Provide the [x, y] coordinate of the cell's center where the given text is located.  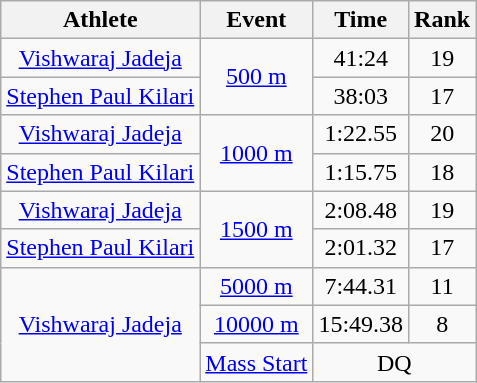
1:15.75 [361, 172]
5000 m [256, 286]
7:44.31 [361, 286]
Event [256, 20]
DQ [394, 362]
20 [442, 134]
1:22.55 [361, 134]
Mass Start [256, 362]
15:49.38 [361, 324]
500 m [256, 77]
38:03 [361, 96]
Time [361, 20]
2:01.32 [361, 248]
Rank [442, 20]
10000 m [256, 324]
1500 m [256, 229]
2:08.48 [361, 210]
8 [442, 324]
41:24 [361, 58]
Athlete [100, 20]
11 [442, 286]
18 [442, 172]
1000 m [256, 153]
